Find where the given text appears and provide that cell's center as [X, Y] coordinate. 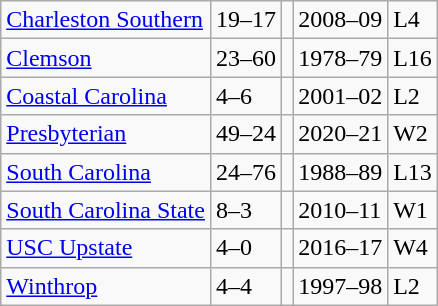
4–4 [246, 286]
2010–11 [340, 210]
2020–21 [340, 134]
2001–02 [340, 96]
4–6 [246, 96]
2016–17 [340, 248]
W1 [413, 210]
L16 [413, 58]
2008–09 [340, 20]
USC Upstate [106, 248]
24–76 [246, 172]
Charleston Southern [106, 20]
W2 [413, 134]
4–0 [246, 248]
L4 [413, 20]
Presbyterian [106, 134]
L13 [413, 172]
1997–98 [340, 286]
23–60 [246, 58]
South Carolina [106, 172]
49–24 [246, 134]
1988–89 [340, 172]
W4 [413, 248]
1978–79 [340, 58]
South Carolina State [106, 210]
8–3 [246, 210]
Coastal Carolina [106, 96]
Winthrop [106, 286]
19–17 [246, 20]
Clemson [106, 58]
